Provide the [x, y] coordinate of the cell's center where the given text is located.  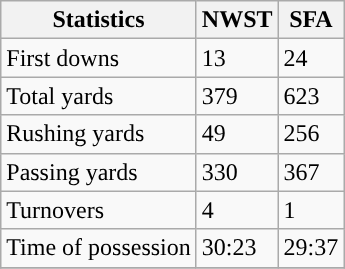
49 [237, 134]
Passing yards [99, 172]
379 [237, 96]
1 [311, 210]
NWST [237, 20]
Statistics [99, 20]
30:23 [237, 248]
4 [237, 210]
Rushing yards [99, 134]
367 [311, 172]
Time of possession [99, 248]
256 [311, 134]
First downs [99, 58]
330 [237, 172]
Total yards [99, 96]
24 [311, 58]
Turnovers [99, 210]
13 [237, 58]
623 [311, 96]
SFA [311, 20]
29:37 [311, 248]
